For the text-containing cell, return its midpoint in [X, Y] coordinate format. 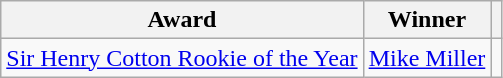
Sir Henry Cotton Rookie of the Year [182, 58]
Winner [427, 20]
Award [182, 20]
Mike Miller [427, 58]
